Return the [x, y] coordinate for the center point of the cell that contains the specified text.  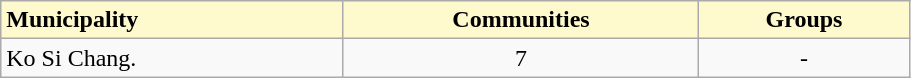
Municipality [172, 20]
Communities [520, 20]
Ko Si Chang. [172, 58]
- [804, 58]
Groups [804, 20]
7 [520, 58]
